Extract the [x, y] coordinate from the center of the cell holding the provided text.  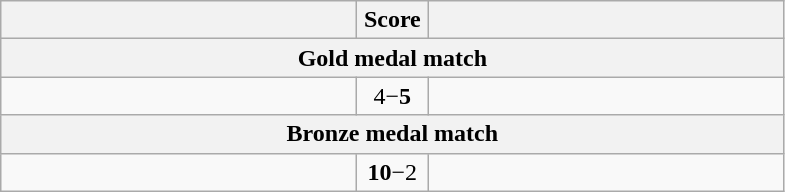
4−5 [392, 96]
Bronze medal match [392, 134]
10−2 [392, 172]
Score [392, 20]
Gold medal match [392, 58]
